Determine the (X, Y) coordinate at the center of the cell enclosing the given text.  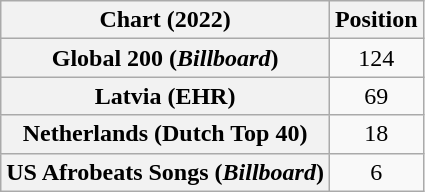
Chart (2022) (166, 20)
US Afrobeats Songs (Billboard) (166, 172)
Netherlands (Dutch Top 40) (166, 134)
Global 200 (Billboard) (166, 58)
18 (376, 134)
Latvia (EHR) (166, 96)
Position (376, 20)
124 (376, 58)
69 (376, 96)
6 (376, 172)
